Pinpoint the cell where the given text exists, returning its [x, y] midpoint coordinate. 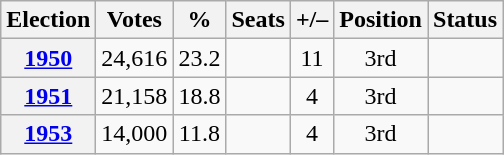
Votes [134, 20]
21,158 [134, 96]
23.2 [200, 58]
14,000 [134, 134]
Seats [258, 20]
Election [48, 20]
1950 [48, 58]
1951 [48, 96]
18.8 [200, 96]
Position [381, 20]
Status [466, 20]
% [200, 20]
24,616 [134, 58]
11.8 [200, 134]
11 [312, 58]
1953 [48, 134]
+/– [312, 20]
